Locate the cell with the specified text and output its (X, Y) center coordinate. 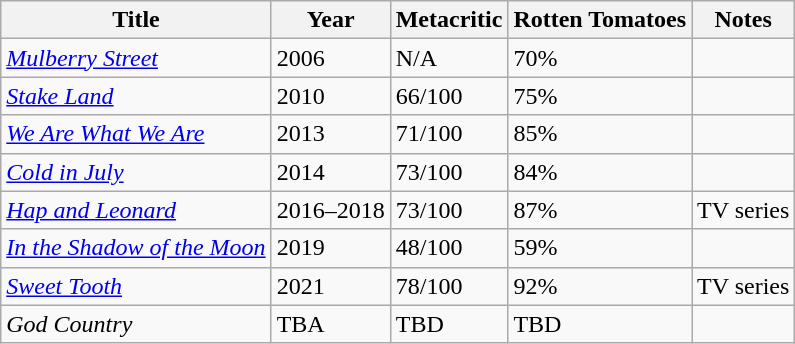
59% (600, 248)
N/A (449, 58)
God Country (136, 324)
Notes (744, 20)
Sweet Tooth (136, 286)
66/100 (449, 96)
2006 (330, 58)
Mulberry Street (136, 58)
Stake Land (136, 96)
2019 (330, 248)
Cold in July (136, 172)
75% (600, 96)
Rotten Tomatoes (600, 20)
70% (600, 58)
We Are What We Are (136, 134)
71/100 (449, 134)
2014 (330, 172)
2010 (330, 96)
92% (600, 286)
48/100 (449, 248)
78/100 (449, 286)
TBA (330, 324)
Title (136, 20)
2021 (330, 286)
84% (600, 172)
85% (600, 134)
87% (600, 210)
Hap and Leonard (136, 210)
2013 (330, 134)
Metacritic (449, 20)
In the Shadow of the Moon (136, 248)
Year (330, 20)
2016–2018 (330, 210)
